Find where the given text appears and provide that cell's center as [X, Y] coordinate. 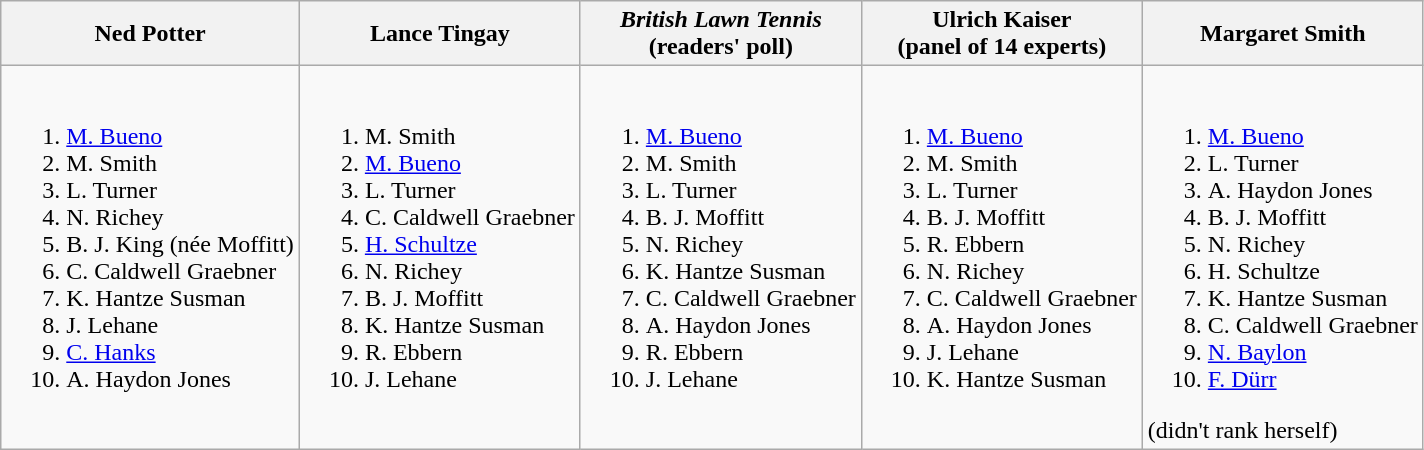
M. Bueno M. Smith L. Turner B. J. Moffitt N. Richey K. Hantze Susman C. Caldwell Graebner A. Haydon Jones R. Ebbern J. Lehane [720, 258]
M. Smith M. Bueno L. Turner C. Caldwell Graebner H. Schultze N. Richey B. J. Moffitt K. Hantze Susman R. Ebbern J. Lehane [440, 258]
Margaret Smith [1282, 34]
M. Bueno M. Smith L. Turner N. Richey B. J. King (née Moffitt) C. Caldwell Graebner K. Hantze Susman J. Lehane C. Hanks A. Haydon Jones [150, 258]
Ulrich Kaiser(panel of 14 experts) [1002, 34]
Ned Potter [150, 34]
British Lawn Tennis(readers' poll) [720, 34]
M. Bueno L. Turner A. Haydon Jones B. J. Moffitt N. Richey H. Schultze K. Hantze Susman C. Caldwell Graebner N. Baylon F. Dürr(didn't rank herself) [1282, 258]
Lance Tingay [440, 34]
M. Bueno M. Smith L. Turner B. J. Moffitt R. Ebbern N. Richey C. Caldwell Graebner A. Haydon Jones J. Lehane K. Hantze Susman [1002, 258]
